Find where the given text appears and provide that cell's center as [X, Y] coordinate. 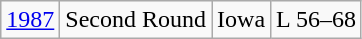
1987 [30, 20]
Second Round [136, 20]
L 56–68 [316, 20]
Iowa [242, 20]
